Pinpoint the cell where the given text exists, returning its [x, y] midpoint coordinate. 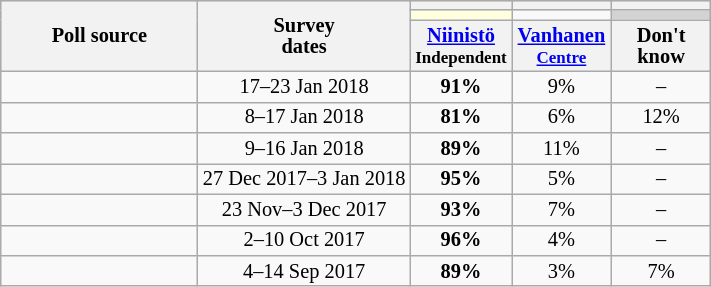
3% [562, 270]
Don't know [661, 46]
6% [562, 118]
96% [460, 240]
12% [661, 118]
5% [562, 178]
27 Dec 2017–3 Jan 2018 [304, 178]
9–16 Jan 2018 [304, 148]
23 Nov–3 Dec 2017 [304, 210]
NiinistöIndependent [460, 46]
Poll source [100, 36]
2–10 Oct 2017 [304, 240]
81% [460, 118]
Surveydates [304, 36]
VanhanenCentre [562, 46]
11% [562, 148]
95% [460, 178]
17–23 Jan 2018 [304, 86]
4–14 Sep 2017 [304, 270]
8–17 Jan 2018 [304, 118]
9% [562, 86]
4% [562, 240]
93% [460, 210]
91% [460, 86]
